Pinpoint the cell where the given text exists, returning its (X, Y) midpoint coordinate. 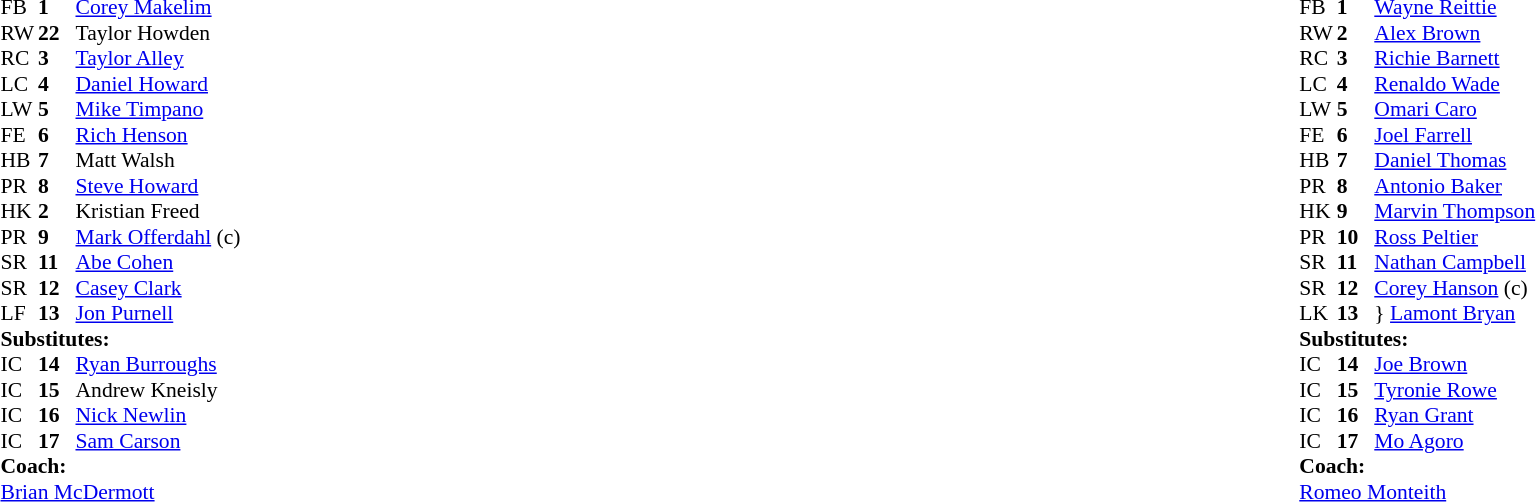
Sam Carson (158, 441)
Nick Newlin (158, 415)
Renaldo Wade (1454, 84)
Tyronie Rowe (1454, 390)
Taylor Alley (158, 59)
Daniel Howard (158, 84)
} Lamont Bryan (1454, 313)
Matt Walsh (158, 161)
LK (1318, 313)
LF (19, 313)
10 (1356, 237)
Mo Agoro (1454, 441)
Andrew Kneisly (158, 390)
Taylor Howden (158, 33)
Kristian Freed (158, 211)
Nathan Campbell (1454, 263)
Ryan Burroughs (158, 365)
22 (57, 33)
Joe Brown (1454, 365)
Casey Clark (158, 288)
Daniel Thomas (1454, 161)
Ross Peltier (1454, 237)
Ryan Grant (1454, 415)
Omari Caro (1454, 109)
Joel Farrell (1454, 135)
Jon Purnell (158, 313)
Steve Howard (158, 186)
Alex Brown (1454, 33)
Mike Timpano (158, 109)
Richie Barnett (1454, 59)
Mark Offerdahl (c) (158, 237)
Marvin Thompson (1454, 211)
Rich Henson (158, 135)
Corey Hanson (c) (1454, 288)
Antonio Baker (1454, 186)
Abe Cohen (158, 263)
